For the text-containing cell, return its midpoint in [X, Y] coordinate format. 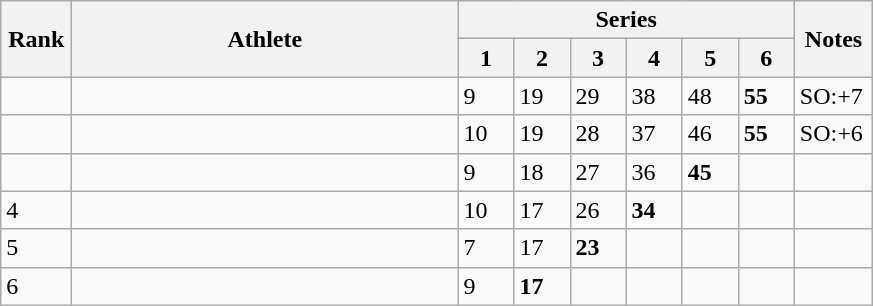
37 [654, 134]
34 [654, 210]
45 [710, 172]
SO:+6 [834, 134]
Series [626, 20]
27 [598, 172]
SO:+7 [834, 96]
48 [710, 96]
18 [542, 172]
7 [486, 248]
Athlete [265, 39]
28 [598, 134]
29 [598, 96]
23 [598, 248]
26 [598, 210]
Rank [36, 39]
38 [654, 96]
46 [710, 134]
1 [486, 58]
2 [542, 58]
Notes [834, 39]
36 [654, 172]
3 [598, 58]
